Find where the given text appears and provide that cell's center as (X, Y) coordinate. 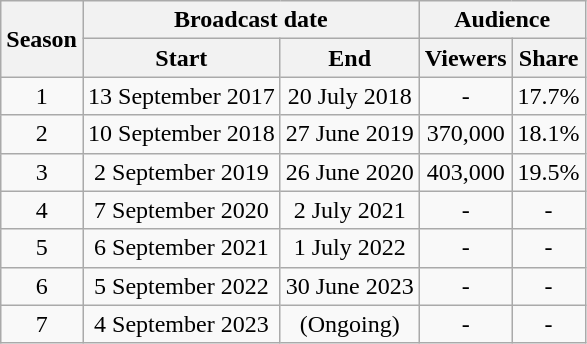
5 September 2022 (181, 286)
403,000 (466, 172)
370,000 (466, 134)
17.7% (548, 96)
26 June 2020 (350, 172)
6 September 2021 (181, 248)
10 September 2018 (181, 134)
Audience (502, 20)
Start (181, 58)
Season (42, 39)
3 (42, 172)
Viewers (466, 58)
7 (42, 324)
1 (42, 96)
(Ongoing) (350, 324)
27 June 2019 (350, 134)
4 September 2023 (181, 324)
30 June 2023 (350, 286)
13 September 2017 (181, 96)
5 (42, 248)
20 July 2018 (350, 96)
7 September 2020 (181, 210)
19.5% (548, 172)
2 September 2019 (181, 172)
2 (42, 134)
Share (548, 58)
2 July 2021 (350, 210)
End (350, 58)
Broadcast date (250, 20)
4 (42, 210)
6 (42, 286)
18.1% (548, 134)
1 July 2022 (350, 248)
